Return (X, Y) of the center of cell containing provided text 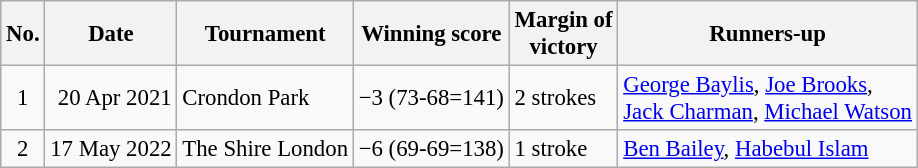
George Baylis, Joe Brooks, Jack Charman, Michael Watson (768, 98)
2 strokes (564, 98)
The Shire London (265, 149)
1 stroke (564, 149)
No. (23, 34)
Tournament (265, 34)
−6 (69-69=138) (431, 149)
Winning score (431, 34)
17 May 2022 (111, 149)
Margin ofvictory (564, 34)
1 (23, 98)
Date (111, 34)
Crondon Park (265, 98)
20 Apr 2021 (111, 98)
Runners-up (768, 34)
−3 (73-68=141) (431, 98)
Ben Bailey, Habebul Islam (768, 149)
2 (23, 149)
